Locate the cell with the specified text and output its (x, y) center coordinate. 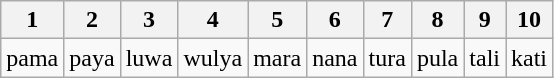
tali (485, 58)
pama (32, 58)
3 (149, 20)
1 (32, 20)
2 (92, 20)
5 (278, 20)
4 (213, 20)
kati (530, 58)
7 (387, 20)
8 (437, 20)
nana (335, 58)
10 (530, 20)
tura (387, 58)
mara (278, 58)
6 (335, 20)
wulya (213, 58)
paya (92, 58)
pula (437, 58)
9 (485, 20)
luwa (149, 58)
